Return [X, Y] of the center of cell containing provided text 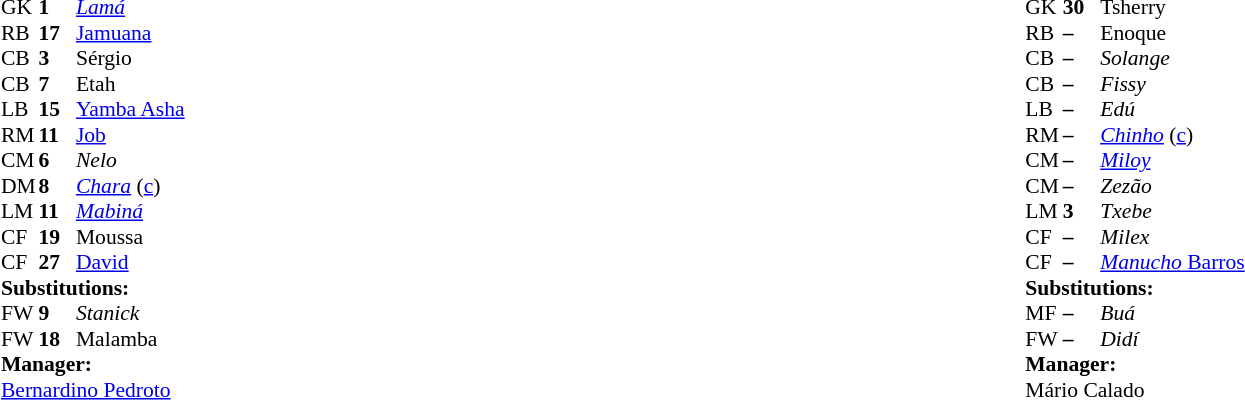
Fissy [1172, 84]
Enoque [1172, 33]
Mabiná [130, 211]
Edú [1172, 109]
Sérgio [130, 59]
Stanick [130, 313]
17 [57, 33]
David [130, 263]
Miloy [1172, 161]
19 [57, 237]
Chara (c) [130, 186]
Chinho (c) [1172, 135]
Etah [130, 84]
MF [1044, 313]
Malamba [130, 339]
7 [57, 84]
Nelo [130, 161]
Jamuana [130, 33]
Didí [1172, 339]
27 [57, 263]
Milex [1172, 237]
Zezão [1172, 186]
Buá [1172, 313]
Moussa [130, 237]
6 [57, 161]
8 [57, 186]
Manucho Barros [1172, 263]
15 [57, 109]
Solange [1172, 59]
Txebe [1172, 211]
9 [57, 313]
18 [57, 339]
Job [130, 135]
Yamba Asha [130, 109]
DM [20, 186]
